Provide the (X, Y) coordinate of the cell's center where the given text is located.  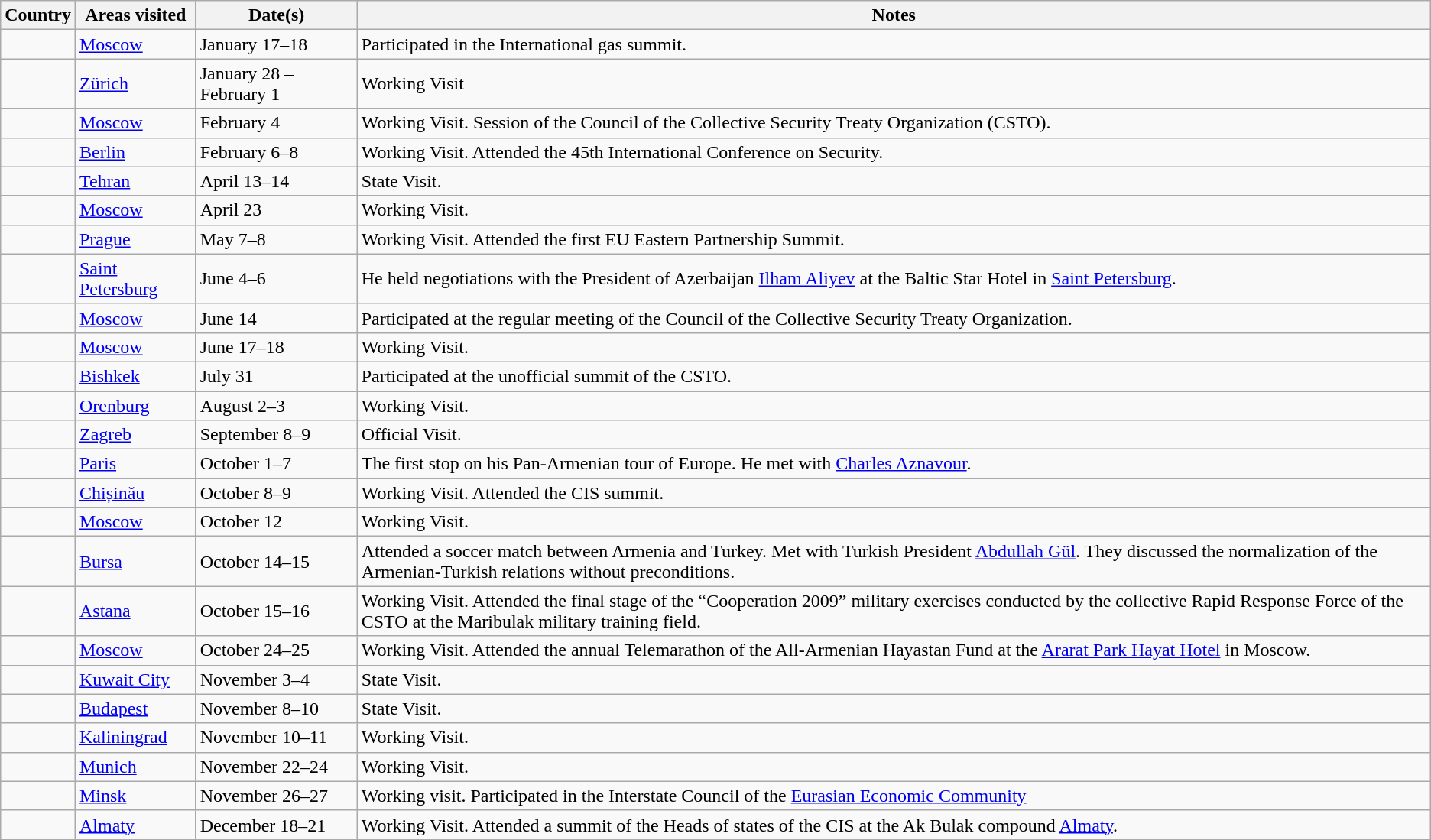
Almaty (135, 825)
October 12 (277, 522)
Bishkek (135, 376)
November 10–11 (277, 738)
He held negotiations with the President of Azerbaijan Ilham Aliyev at the Baltic Star Hotel in Saint Petersburg. (894, 278)
Working Visit. Attended the annual Telemarathon of the All-Armenian Hayastan Fund at the Ararat Park Hayat Hotel in Moscow. (894, 650)
Kaliningrad (135, 738)
Date(s) (277, 15)
July 31 (277, 376)
October 8–9 (277, 493)
Working Visit. Attended the 45th International Conference on Security. (894, 152)
Participated in the International gas summit. (894, 44)
Notes (894, 15)
June 4–6 (277, 278)
Working Visit. Session of the Council of the Collective Security Treaty Organization (CSTO). (894, 123)
October 15–16 (277, 611)
Minsk (135, 796)
April 13–14 (277, 181)
May 7–8 (277, 239)
Berlin (135, 152)
November 3–4 (277, 679)
Working Visit. Attended the CIS summit. (894, 493)
June 17–18 (277, 347)
October 1–7 (277, 464)
February 6–8 (277, 152)
Prague (135, 239)
Working visit. Participated in the Interstate Council of the Eurasian Economic Community (894, 796)
Chișinău (135, 493)
September 8–9 (277, 435)
August 2–3 (277, 406)
November 26–27 (277, 796)
October 14–15 (277, 561)
Bursa (135, 561)
Astana (135, 611)
Working Visit. Attended a summit of the Heads of states of the CIS at the Ak Bulak compound Almaty. (894, 825)
Zagreb (135, 435)
Munich (135, 767)
Areas visited (135, 15)
Orenburg (135, 406)
Budapest (135, 709)
December 18–21 (277, 825)
Country (38, 15)
Zürich (135, 84)
Kuwait City (135, 679)
Official Visit. (894, 435)
Working Visit. Attended the first EU Eastern Partnership Summit. (894, 239)
June 14 (277, 318)
Participated at the unofficial summit of the CSTO. (894, 376)
Working Visit (894, 84)
January 28 – February 1 (277, 84)
April 23 (277, 210)
The first stop on his Pan-Armenian tour of Europe. He met with Charles Aznavour. (894, 464)
Participated at the regular meeting of the Council of the Collective Security Treaty Organization. (894, 318)
February 4 (277, 123)
Tehran (135, 181)
November 22–24 (277, 767)
January 17–18 (277, 44)
November 8–10 (277, 709)
Paris (135, 464)
October 24–25 (277, 650)
Saint Petersburg (135, 278)
